From the cell containing the given text, extract its center point as [x, y] coordinate. 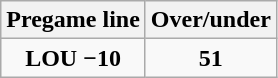
51 [210, 58]
LOU −10 [74, 58]
Pregame line [74, 20]
Over/under [210, 20]
